Scan for the cell matching the given text and deliver its [X, Y] coordinate at center. 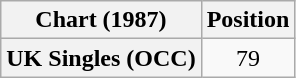
Chart (1987) [101, 20]
79 [248, 58]
UK Singles (OCC) [101, 58]
Position [248, 20]
